For the text-containing cell, return its midpoint in [x, y] coordinate format. 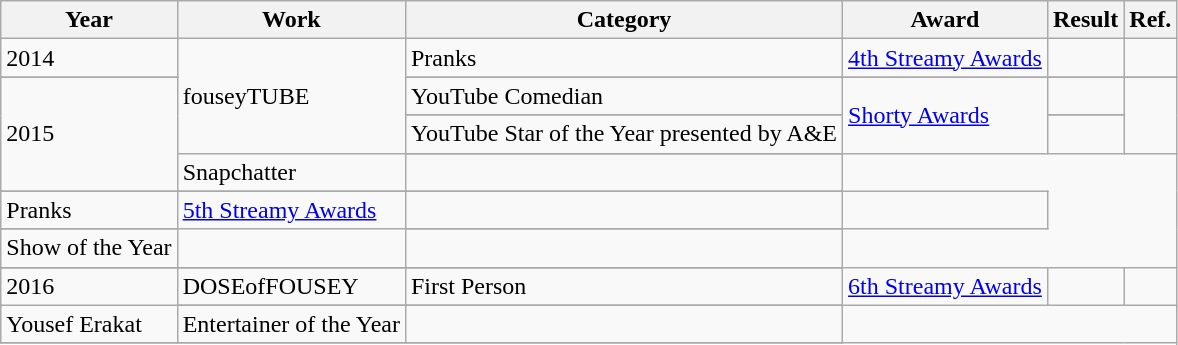
Yousef Erakat [89, 324]
4th Streamy Awards [946, 58]
First Person [624, 286]
Category [624, 20]
2016 [89, 286]
YouTube Star of the Year presented by A&E [624, 134]
2014 [89, 58]
2015 [89, 134]
Shorty Awards [946, 115]
fouseyTUBE [291, 96]
Work [291, 20]
Result [1085, 20]
6th Streamy Awards [946, 286]
Ref. [1150, 20]
Show of the Year [89, 248]
Snapchatter [291, 172]
YouTube Comedian [624, 96]
DOSEofFOUSEY [291, 286]
5th Streamy Awards [291, 210]
Award [946, 20]
Entertainer of the Year [291, 324]
Year [89, 20]
